Return (X, Y) of the center of cell containing provided text 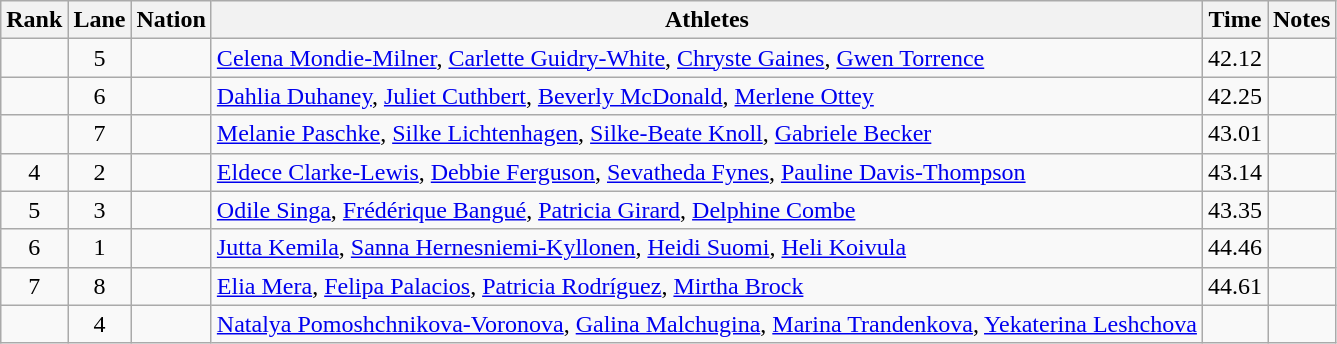
8 (100, 286)
Rank (34, 20)
44.46 (1234, 248)
42.25 (1234, 96)
Melanie Paschke, Silke Lichtenhagen, Silke-Beate Knoll, Gabriele Becker (706, 134)
2 (100, 172)
1 (100, 248)
Nation (171, 20)
Eldece Clarke-Lewis, Debbie Ferguson, Sevatheda Fynes, Pauline Davis-Thompson (706, 172)
43.01 (1234, 134)
43.14 (1234, 172)
3 (100, 210)
Jutta Kemila, Sanna Hernesniemi-Kyllonen, Heidi Suomi, Heli Koivula (706, 248)
Natalya Pomoshchnikova-Voronova, Galina Malchugina, Marina Trandenkova, Yekaterina Leshchova (706, 324)
42.12 (1234, 58)
Time (1234, 20)
Odile Singa, Frédérique Bangué, Patricia Girard, Delphine Combe (706, 210)
Lane (100, 20)
Elia Mera, Felipa Palacios, Patricia Rodríguez, Mirtha Brock (706, 286)
Notes (1302, 20)
Dahlia Duhaney, Juliet Cuthbert, Beverly McDonald, Merlene Ottey (706, 96)
Celena Mondie-Milner, Carlette Guidry-White, Chryste Gaines, Gwen Torrence (706, 58)
Athletes (706, 20)
43.35 (1234, 210)
44.61 (1234, 286)
